Detect which cell encompasses the target text, then output its (x, y) center coordinate. 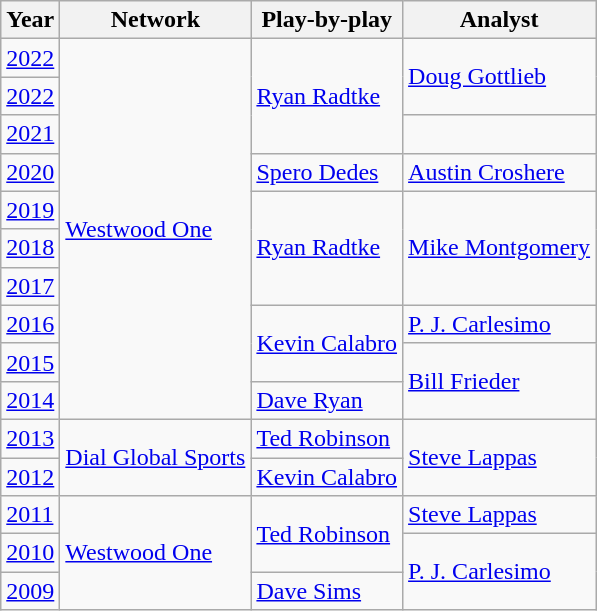
2021 (30, 134)
2013 (30, 438)
2012 (30, 477)
Austin Croshere (500, 172)
Dave Sims (327, 591)
Analyst (500, 20)
2009 (30, 591)
Dial Global Sports (156, 457)
2017 (30, 286)
Mike Montgomery (500, 248)
Doug Gottlieb (500, 77)
Play-by-play (327, 20)
2011 (30, 515)
2010 (30, 553)
Year (30, 20)
2019 (30, 210)
2015 (30, 362)
Dave Ryan (327, 400)
2016 (30, 324)
Bill Frieder (500, 381)
2014 (30, 400)
Spero Dedes (327, 172)
2020 (30, 172)
2018 (30, 248)
Network (156, 20)
